From the cell containing the given text, extract its center point as (X, Y) coordinate. 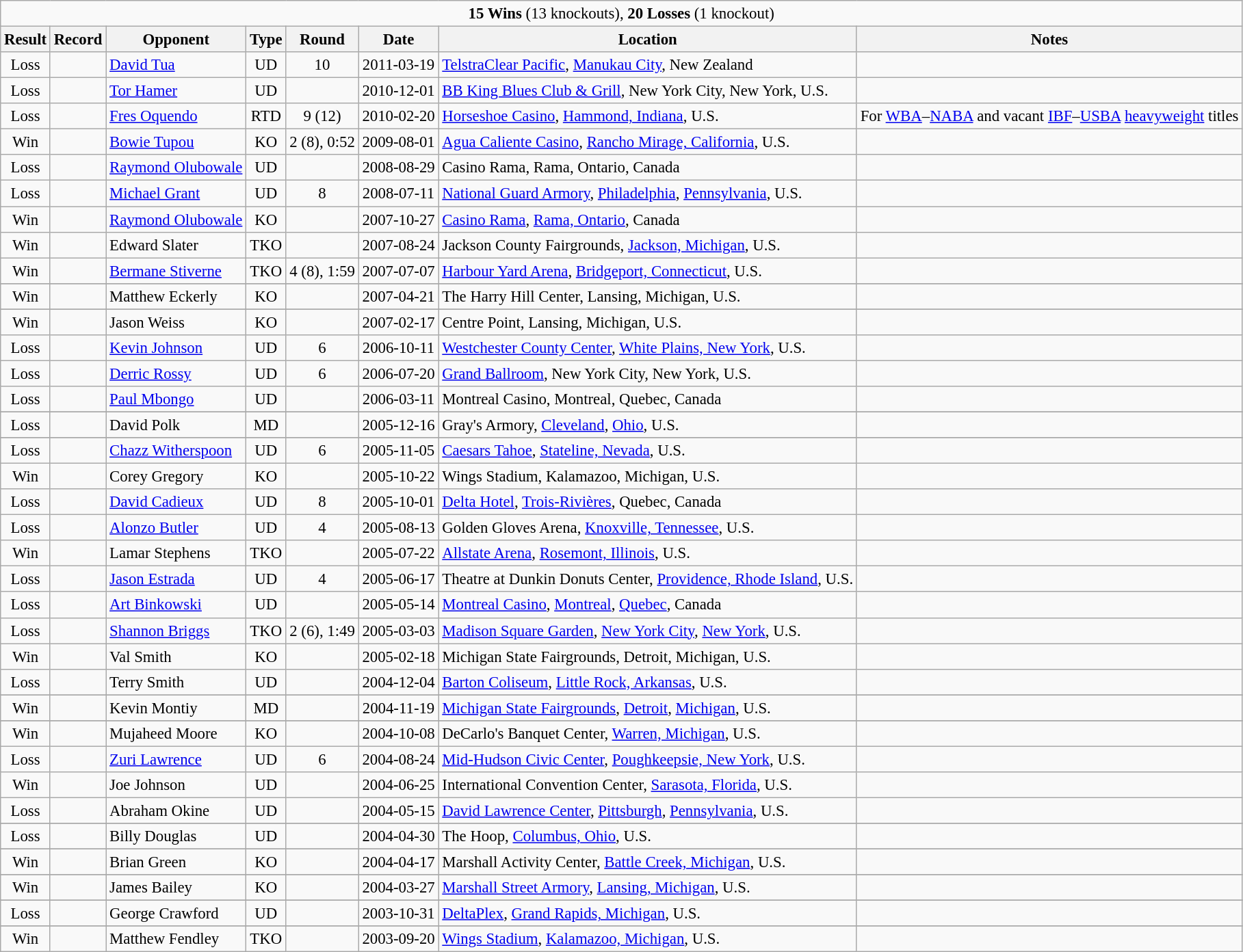
Abraham Okine (176, 810)
Marshall Street Armory, Lansing, Michigan, U.S. (647, 888)
15 Wins (13 knockouts), 20 Losses (1 knockout) (621, 14)
2004-10-08 (398, 734)
Agua Caliente Casino, Rancho Mirage, California, U.S. (647, 142)
2005-02-18 (398, 657)
Date (398, 40)
Matthew Fendley (176, 939)
2004-05-15 (398, 810)
George Crawford (176, 914)
David Polk (176, 425)
2003-09-20 (398, 939)
Michael Grant (176, 194)
2005-11-05 (398, 451)
Golden Gloves Arena, Knoxville, Tennessee, U.S. (647, 528)
National Guard Armory, Philadelphia, Pennsylvania, U.S. (647, 194)
Marshall Activity Center, Battle Creek, Michigan, U.S. (647, 862)
DeCarlo's Banquet Center, Warren, Michigan, U.S. (647, 734)
Chazz Witherspoon (176, 451)
2004-04-17 (398, 862)
2007-07-07 (398, 271)
Mid-Hudson Civic Center, Poughkeepsie, New York, U.S. (647, 759)
Opponent (176, 40)
2005-06-17 (398, 579)
Derric Rossy (176, 373)
2005-03-03 (398, 631)
Mujaheed Moore (176, 734)
Centre Point, Lansing, Michigan, U.S. (647, 322)
4 (8), 1:59 (322, 271)
2005-10-01 (398, 502)
Shannon Briggs (176, 631)
2004-11-19 (398, 708)
For WBA–NABA and vacant IBF–USBA heavyweight titles (1049, 116)
Delta Hotel, Trois-Rivières, Quebec, Canada (647, 502)
2 (6), 1:49 (322, 631)
Jackson County Fairgrounds, Jackson, Michigan, U.S. (647, 245)
2004-06-25 (398, 785)
Jason Estrada (176, 579)
2009-08-01 (398, 142)
2007-08-24 (398, 245)
David Tua (176, 65)
2006-10-11 (398, 348)
2006-07-20 (398, 373)
2008-07-11 (398, 194)
David Lawrence Center, Pittsburgh, Pennsylvania, U.S. (647, 810)
Round (322, 40)
2004-12-04 (398, 682)
Result (26, 40)
2007-10-27 (398, 220)
BB King Blues Club & Grill, New York City, New York, U.S. (647, 91)
Brian Green (176, 862)
International Convention Center, Sarasota, Florida, U.S. (647, 785)
2005-12-16 (398, 425)
Harbour Yard Arena, Bridgeport, Connecticut, U.S. (647, 271)
David Cadieux (176, 502)
Notes (1049, 40)
Record (78, 40)
2004-08-24 (398, 759)
Terry Smith (176, 682)
2004-03-27 (398, 888)
DeltaPlex, Grand Rapids, Michigan, U.S. (647, 914)
The Harry Hill Center, Lansing, Michigan, U.S. (647, 296)
2011-03-19 (398, 65)
2008-08-29 (398, 168)
James Bailey (176, 888)
2010-02-20 (398, 116)
Billy Douglas (176, 836)
Type (266, 40)
9 (12) (322, 116)
Matthew Eckerly (176, 296)
Alonzo Butler (176, 528)
2004-04-30 (398, 836)
Kevin Montiy (176, 708)
Barton Coliseum, Little Rock, Arkansas, U.S. (647, 682)
Bermane Stiverne (176, 271)
Edward Slater (176, 245)
Corey Gregory (176, 477)
2005-05-14 (398, 605)
2006-03-11 (398, 399)
RTD (266, 116)
Grand Ballroom, New York City, New York, U.S. (647, 373)
Joe Johnson (176, 785)
Caesars Tahoe, Stateline, Nevada, U.S. (647, 451)
Horseshoe Casino, Hammond, Indiana, U.S. (647, 116)
2005-07-22 (398, 553)
Tor Hamer (176, 91)
10 (322, 65)
TelstraClear Pacific, Manukau City, New Zealand (647, 65)
2010-12-01 (398, 91)
The Hoop, Columbus, Ohio, U.S. (647, 836)
Paul Mbongo (176, 399)
Lamar Stephens (176, 553)
2 (8), 0:52 (322, 142)
Val Smith (176, 657)
Location (647, 40)
Gray's Armory, Cleveland, Ohio, U.S. (647, 425)
2005-08-13 (398, 528)
Kevin Johnson (176, 348)
Allstate Arena, Rosemont, Illinois, U.S. (647, 553)
Bowie Tupou (176, 142)
2003-10-31 (398, 914)
2007-02-17 (398, 322)
Fres Oquendo (176, 116)
Madison Square Garden, New York City, New York, U.S. (647, 631)
Westchester County Center, White Plains, New York, U.S. (647, 348)
Theatre at Dunkin Donuts Center, Providence, Rhode Island, U.S. (647, 579)
Art Binkowski (176, 605)
Jason Weiss (176, 322)
2005-10-22 (398, 477)
Zuri Lawrence (176, 759)
2007-04-21 (398, 296)
